Output the [X, Y] coordinate of the center of the cell containing the given text.  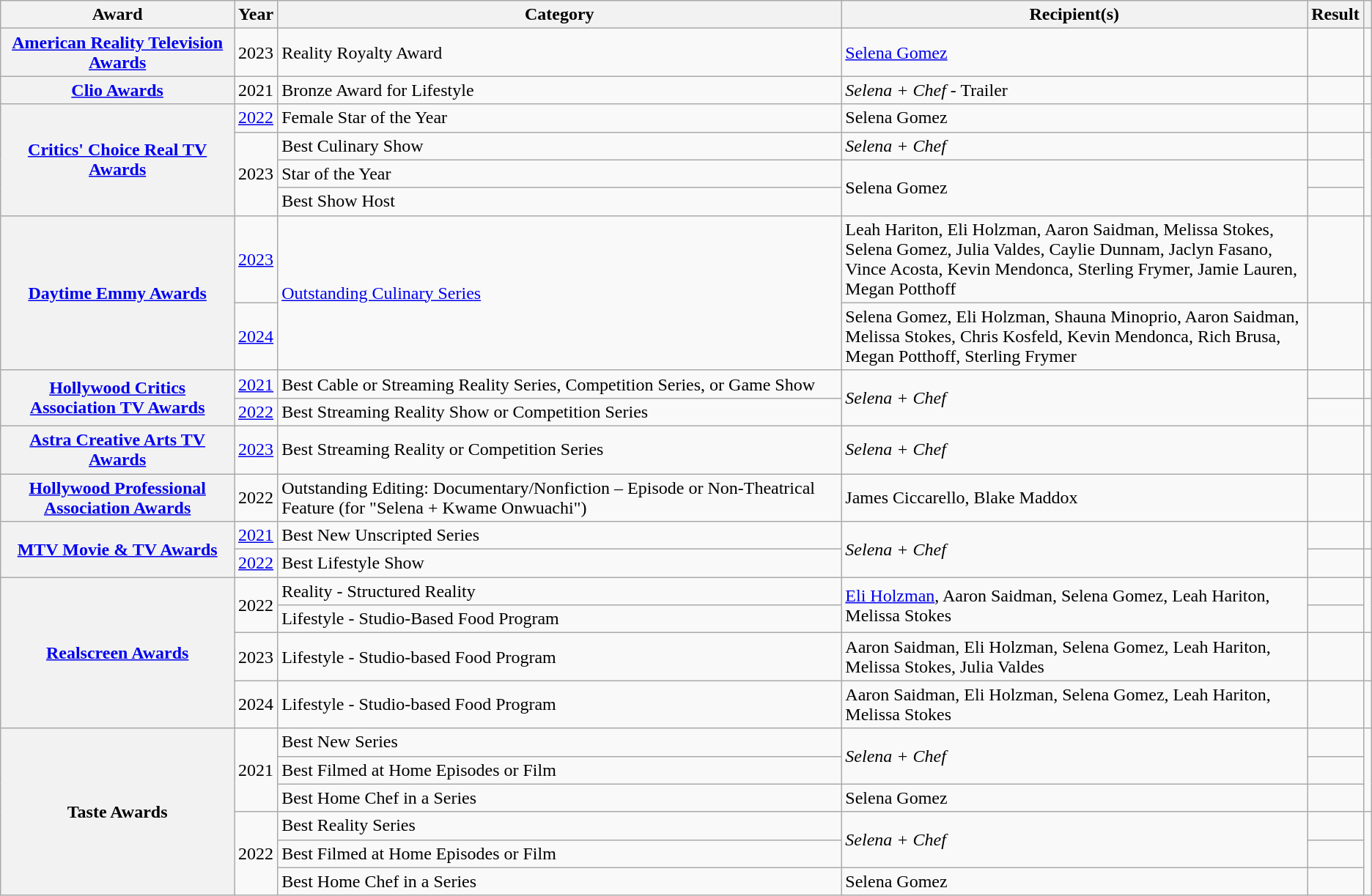
Best New Unscripted Series [560, 536]
Best New Series [560, 742]
Award [117, 15]
Bronze Award for Lifestyle [560, 90]
Best Culinary Show [560, 146]
Female Star of the Year [560, 118]
Result [1335, 15]
Lifestyle - Studio-Based Food Program [560, 619]
Eli Holzman, Aaron Saidman, Selena Gomez, Leah Hariton, Melissa Stokes [1074, 605]
Taste Awards [117, 812]
Selena + Chef - Trailer [1074, 90]
Hollywood Critics Association TV Awards [117, 398]
Hollywood Professional Association Awards [117, 497]
Clio Awards [117, 90]
MTV Movie & TV Awards [117, 549]
Best Show Host [560, 201]
Best Reality Series [560, 826]
Critics' Choice Real TV Awards [117, 160]
Best Streaming Reality Show or Competition Series [560, 412]
Star of the Year [560, 174]
Reality - Structured Reality [560, 591]
Best Lifestyle Show [560, 563]
Outstanding Culinary Series [560, 293]
Category [560, 15]
Aaron Saidman, Eli Holzman, Selena Gomez, Leah Hariton, Melissa Stokes, Julia Valdes [1074, 656]
Realscreen Awards [117, 653]
Outstanding Editing: Documentary/Nonfiction – Episode or Non-Theatrical Feature (for "Selena + Kwame Onwuachi") [560, 497]
Best Streaming Reality or Competition Series [560, 450]
Astra Creative Arts TV Awards [117, 450]
Year [257, 15]
Best Cable or Streaming Reality Series, Competition Series, or Game Show [560, 384]
Daytime Emmy Awards [117, 293]
Reality Royalty Award [560, 53]
Recipient(s) [1074, 15]
James Ciccarello, Blake Maddox [1074, 497]
Selena Gomez, Eli Holzman, Shauna Minoprio, Aaron Saidman, Melissa Stokes, Chris Kosfeld, Kevin Mendonca, Rich Brusa, Megan Potthoff, Sterling Frymer [1074, 336]
Aaron Saidman, Eli Holzman, Selena Gomez, Leah Hariton, Melissa Stokes [1074, 705]
American Reality Television Awards [117, 53]
